Identify which cell holds the provided text, then report its (x, y) central coordinate. 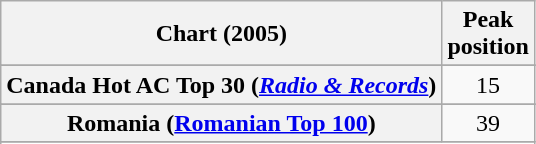
15 (488, 85)
Chart (2005) (222, 34)
Canada Hot AC Top 30 (Radio & Records) (222, 85)
39 (488, 123)
Peakposition (488, 34)
Romania (Romanian Top 100) (222, 123)
